Provide the [x, y] coordinate of the cell's center where the given text is located.  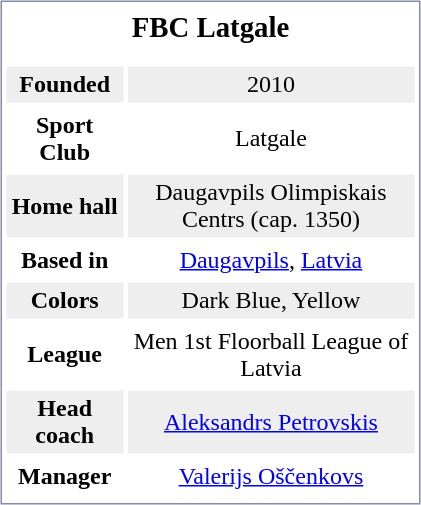
Latgale [270, 138]
Valerijs Oščenkovs [270, 476]
Aleksandrs Petrovskis [270, 422]
Dark Blue, Yellow [270, 300]
League [64, 354]
Colors [64, 300]
Home hall [64, 206]
Men 1st Floorball League of Latvia [270, 354]
Head coach [64, 422]
FBC Latgale [210, 27]
Manager [64, 476]
Founded [64, 84]
Based in [64, 260]
Sport Club [64, 138]
Daugavpils Olimpiskais Centrs (cap. 1350) [270, 206]
Daugavpils, Latvia [270, 260]
2010 [270, 84]
